Search for the cell housing the specified text and yield its (x, y) center coordinate. 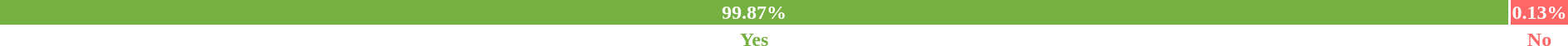
0.13% (1540, 12)
99.87% (754, 12)
